Return the (x, y) coordinate for the center point of the cell that contains the specified text.  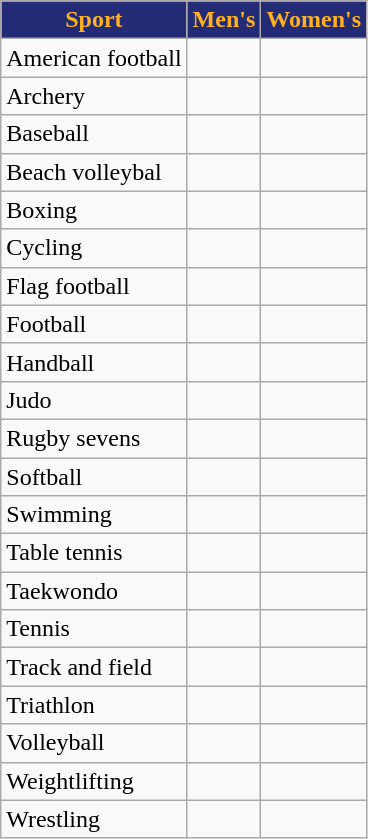
Cycling (94, 248)
Judo (94, 400)
Men's (224, 20)
Track and field (94, 667)
Rugby sevens (94, 438)
Football (94, 324)
Triathlon (94, 705)
Sport (94, 20)
Wrestling (94, 819)
Tennis (94, 629)
American football (94, 58)
Swimming (94, 515)
Beach volleybal (94, 172)
Women's (314, 20)
Baseball (94, 134)
Handball (94, 362)
Boxing (94, 210)
Table tennis (94, 553)
Archery (94, 96)
Softball (94, 477)
Weightlifting (94, 781)
Flag football (94, 286)
Volleyball (94, 743)
Taekwondo (94, 591)
